Return [X, Y] of the center of cell containing provided text 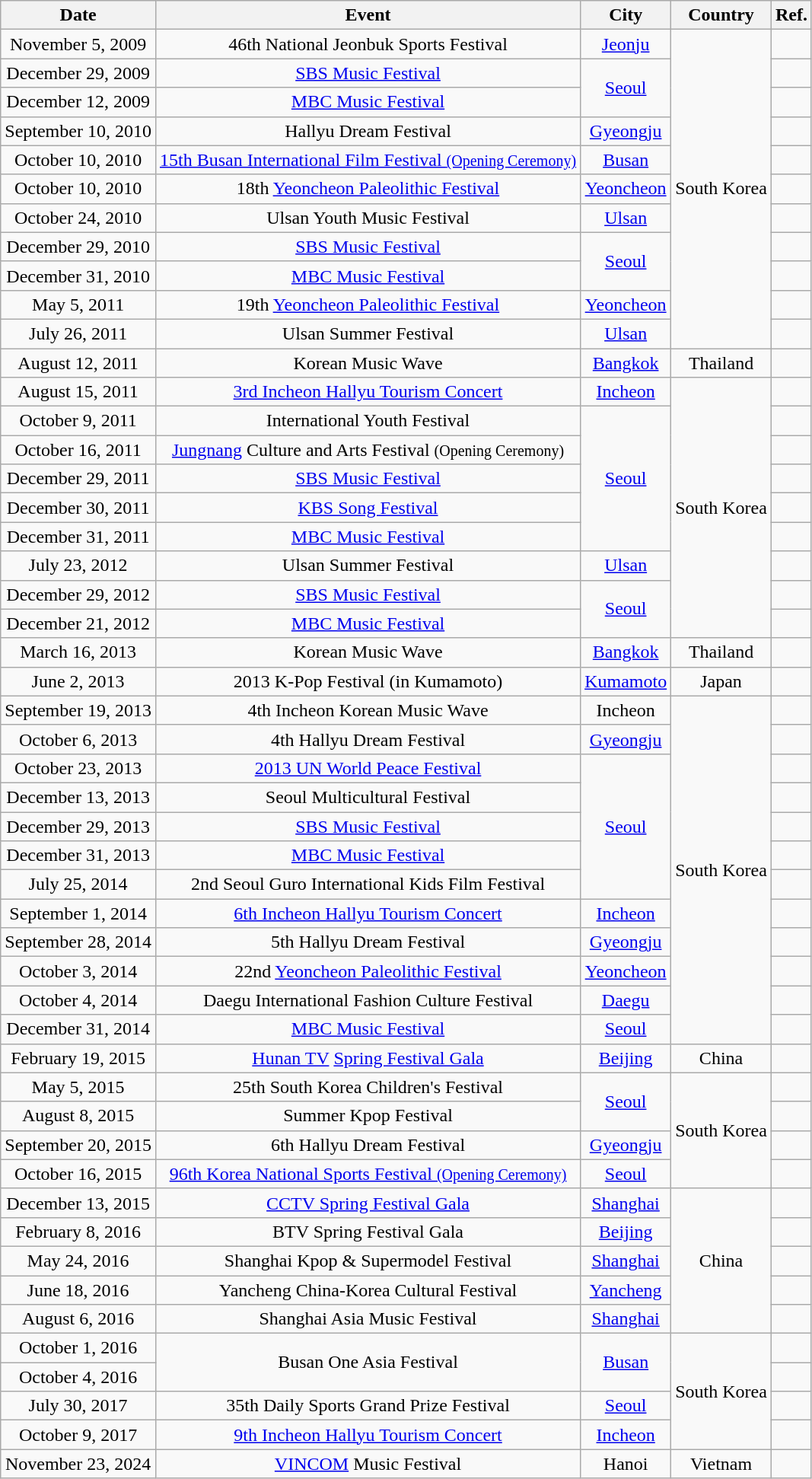
June 18, 2016 [78, 1290]
July 30, 2017 [78, 1406]
96th Korea National Sports Festival (Opening Ceremony) [368, 1174]
Kumamoto [626, 681]
October 4, 2016 [78, 1377]
Country [721, 15]
December 31, 2010 [78, 276]
VINCOM Music Festival [368, 1464]
October 16, 2011 [78, 450]
September 19, 2013 [78, 710]
May 5, 2015 [78, 1087]
Vietnam [721, 1464]
Hanoi [626, 1464]
December 21, 2012 [78, 623]
November 23, 2024 [78, 1464]
December 31, 2014 [78, 1029]
Jeonju [626, 44]
25th South Korea Children's Festival [368, 1087]
Ref. [791, 15]
March 16, 2013 [78, 652]
December 13, 2015 [78, 1203]
Ulsan Youth Music Festival [368, 218]
6th Hallyu Dream Festival [368, 1145]
May 24, 2016 [78, 1261]
BTV Spring Festival Gala [368, 1232]
Daegu International Fashion Culture Festival [368, 1000]
9th Incheon Hallyu Tourism Concert [368, 1435]
Seoul Multicultural Festival [368, 797]
July 23, 2012 [78, 566]
December 31, 2011 [78, 537]
35th Daily Sports Grand Prize Festival [368, 1406]
August 12, 2011 [78, 363]
5th Hallyu Dream Festival [368, 942]
October 6, 2013 [78, 739]
Busan One Asia Festival [368, 1363]
October 1, 2016 [78, 1348]
December 29, 2012 [78, 594]
October 24, 2010 [78, 218]
December 29, 2013 [78, 826]
4th Incheon Korean Music Wave [368, 710]
October 3, 2014 [78, 971]
September 10, 2010 [78, 131]
October 23, 2013 [78, 768]
August 15, 2011 [78, 392]
September 1, 2014 [78, 913]
October 9, 2017 [78, 1435]
Japan [721, 681]
22nd Yeoncheon Paleolithic Festival [368, 971]
Hallyu Dream Festival [368, 131]
Hunan TV Spring Festival Gala [368, 1058]
August 6, 2016 [78, 1319]
2013 K-Pop Festival (in Kumamoto) [368, 681]
International Youth Festival [368, 421]
15th Busan International Film Festival (Opening Ceremony) [368, 160]
Daegu [626, 1000]
Summer Kpop Festival [368, 1116]
November 5, 2009 [78, 44]
December 30, 2011 [78, 508]
December 29, 2009 [78, 73]
6th Incheon Hallyu Tourism Concert [368, 913]
Jungnang Culture and Arts Festival (Opening Ceremony) [368, 450]
February 19, 2015 [78, 1058]
July 26, 2011 [78, 333]
2nd Seoul Guro International Kids Film Festival [368, 885]
Event [368, 15]
May 5, 2011 [78, 304]
Yancheng China-Korea Cultural Festival [368, 1290]
19th Yeoncheon Paleolithic Festival [368, 304]
December 29, 2011 [78, 479]
October 4, 2014 [78, 1000]
KBS Song Festival [368, 508]
October 9, 2011 [78, 421]
September 20, 2015 [78, 1145]
December 29, 2010 [78, 247]
3rd Incheon Hallyu Tourism Concert [368, 392]
Yancheng [626, 1290]
2013 UN World Peace Festival [368, 768]
September 28, 2014 [78, 942]
December 13, 2013 [78, 797]
City [626, 15]
August 8, 2015 [78, 1116]
46th National Jeonbuk Sports Festival [368, 44]
October 16, 2015 [78, 1174]
Shanghai Asia Music Festival [368, 1319]
June 2, 2013 [78, 681]
February 8, 2016 [78, 1232]
CCTV Spring Festival Gala [368, 1203]
July 25, 2014 [78, 885]
18th Yeoncheon Paleolithic Festival [368, 189]
December 12, 2009 [78, 102]
Shanghai Kpop & Supermodel Festival [368, 1261]
4th Hallyu Dream Festival [368, 739]
December 31, 2013 [78, 856]
Date [78, 15]
